Search for the cell housing the specified text and yield its (x, y) center coordinate. 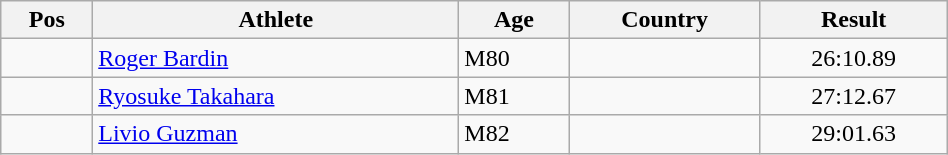
Roger Bardin (276, 58)
Country (664, 20)
27:12.67 (854, 96)
M81 (514, 96)
M80 (514, 58)
M82 (514, 134)
Result (854, 20)
Ryosuke Takahara (276, 96)
Age (514, 20)
Pos (47, 20)
29:01.63 (854, 134)
Livio Guzman (276, 134)
26:10.89 (854, 58)
Athlete (276, 20)
